Pinpoint the cell where the given text exists, returning its (X, Y) midpoint coordinate. 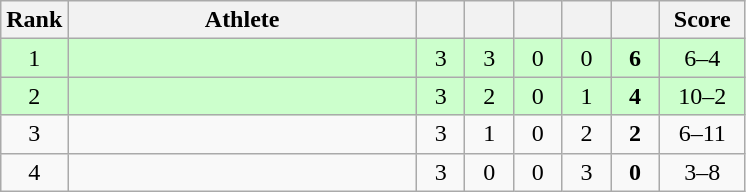
Rank (34, 20)
10–2 (702, 96)
Athlete (242, 20)
6–4 (702, 58)
Score (702, 20)
6–11 (702, 134)
6 (636, 58)
3–8 (702, 172)
